Find where the given text appears and provide that cell's center as [X, Y] coordinate. 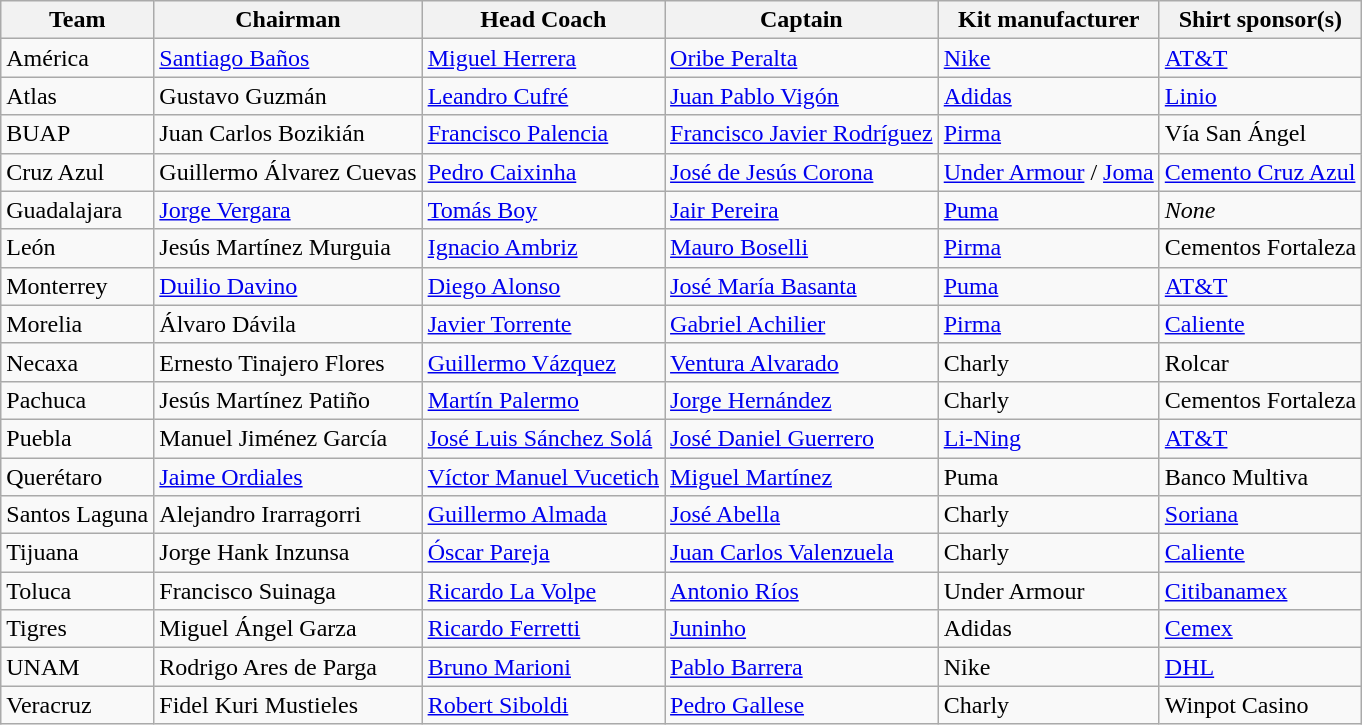
Cemex [1260, 629]
Mauro Boselli [802, 248]
Under Armour [1048, 591]
Guadalajara [78, 210]
Guillermo Álvarez Cuevas [288, 172]
Jesús Martínez Patiño [288, 400]
Ricardo Ferretti [543, 629]
Francisco Javier Rodríguez [802, 134]
Tijuana [78, 553]
Ricardo La Volpe [543, 591]
Citibanamex [1260, 591]
Linio [1260, 96]
Soriana [1260, 515]
Puebla [78, 438]
Javier Torrente [543, 324]
Jorge Hernández [802, 400]
Tigres [78, 629]
Shirt sponsor(s) [1260, 20]
Toluca [78, 591]
Captain [802, 20]
Bruno Marioni [543, 667]
Pedro Gallese [802, 705]
Manuel Jiménez García [288, 438]
Guillermo Vázquez [543, 362]
Óscar Pareja [543, 553]
José María Basanta [802, 286]
BUAP [78, 134]
Vía San Ángel [1260, 134]
Leandro Cufré [543, 96]
Head Coach [543, 20]
Alejandro Irarragorri [288, 515]
Jair Pereira [802, 210]
Martín Palermo [543, 400]
José Daniel Guerrero [802, 438]
León [78, 248]
Juan Carlos Valenzuela [802, 553]
Rodrigo Ares de Parga [288, 667]
UNAM [78, 667]
José de Jesús Corona [802, 172]
Ignacio Ambriz [543, 248]
Juan Pablo Vigón [802, 96]
Oribe Peralta [802, 58]
Víctor Manuel Vucetich [543, 477]
Diego Alonso [543, 286]
Tomás Boy [543, 210]
Gustavo Guzmán [288, 96]
Álvaro Dávila [288, 324]
Antonio Ríos [802, 591]
Winpot Casino [1260, 705]
Veracruz [78, 705]
Jorge Vergara [288, 210]
Jorge Hank Inzunsa [288, 553]
Kit manufacturer [1048, 20]
Miguel Ángel Garza [288, 629]
Atlas [78, 96]
Chairman [288, 20]
Guillermo Almada [543, 515]
José Abella [802, 515]
Juninho [802, 629]
Fidel Kuri Mustieles [288, 705]
Ventura Alvarado [802, 362]
Jesús Martínez Murguia [288, 248]
Jaime Ordiales [288, 477]
DHL [1260, 667]
América [78, 58]
Rolcar [1260, 362]
Pablo Barrera [802, 667]
Cemento Cruz Azul [1260, 172]
Querétaro [78, 477]
Santos Laguna [78, 515]
Team [78, 20]
Juan Carlos Bozikián [288, 134]
Miguel Herrera [543, 58]
Li-Ning [1048, 438]
Banco Multiva [1260, 477]
Robert Siboldi [543, 705]
None [1260, 210]
Francisco Suinaga [288, 591]
Pachuca [78, 400]
Pedro Caixinha [543, 172]
Cruz Azul [78, 172]
Necaxa [78, 362]
Francisco Palencia [543, 134]
Ernesto Tinajero Flores [288, 362]
Duilio Davino [288, 286]
José Luis Sánchez Solá [543, 438]
Under Armour / Joma [1048, 172]
Santiago Baños [288, 58]
Morelia [78, 324]
Miguel Martínez [802, 477]
Monterrey [78, 286]
Gabriel Achilier [802, 324]
